Capture the cell that displays the provided text and extract its (x, y) central coordinate. 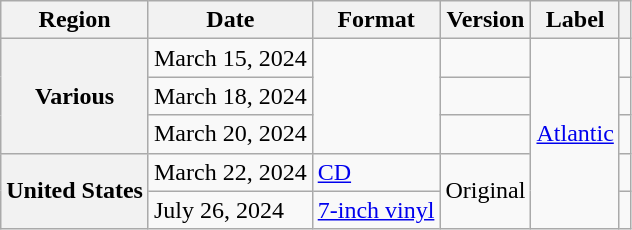
Version (486, 20)
March 20, 2024 (230, 134)
March 15, 2024 (230, 58)
CD (376, 172)
March 18, 2024 (230, 96)
Date (230, 20)
July 26, 2024 (230, 210)
Atlantic (575, 134)
Format (376, 20)
Various (75, 96)
7-inch vinyl (376, 210)
March 22, 2024 (230, 172)
United States (75, 191)
Original (486, 191)
Region (75, 20)
Label (575, 20)
